Identify which cell holds the provided text, then report its (x, y) central coordinate. 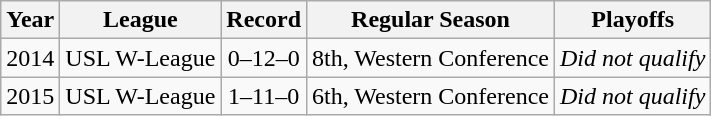
6th, Western Conference (431, 96)
Year (30, 20)
2014 (30, 58)
Regular Season (431, 20)
8th, Western Conference (431, 58)
0–12–0 (264, 58)
League (140, 20)
1–11–0 (264, 96)
2015 (30, 96)
Record (264, 20)
Playoffs (632, 20)
